Provide the [X, Y] coordinate of the cell's center where the given text is located.  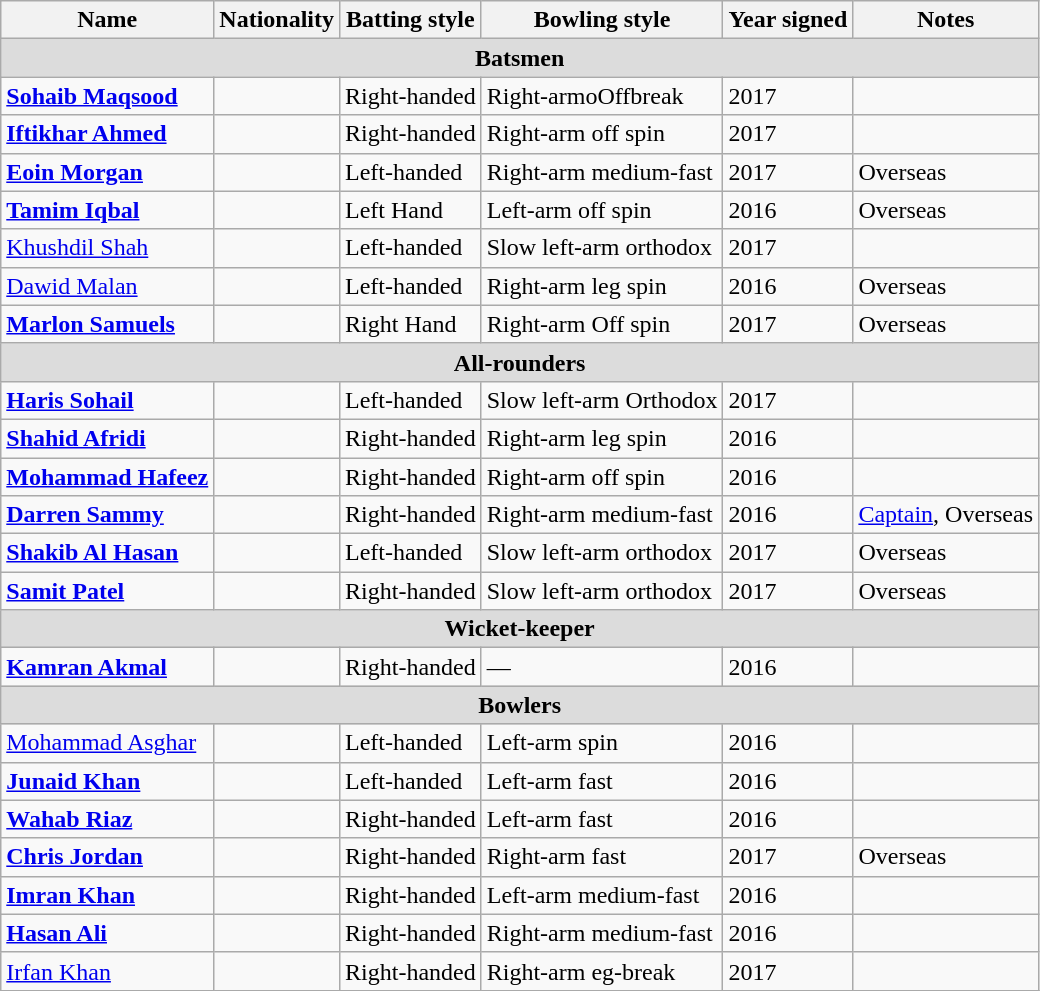
Eoin Morgan [108, 172]
Mohammad Hafeez [108, 477]
Nationality [277, 20]
Bowlers [520, 705]
Haris Sohail [108, 400]
Right-arm fast [602, 857]
Sohaib Maqsood [108, 96]
All-rounders [520, 362]
Right-armoOffbreak [602, 96]
Name [108, 20]
Right-arm Off spin [602, 324]
Left-arm medium-fast [602, 895]
Junaid Khan [108, 781]
Notes [946, 20]
Mohammad Asghar [108, 743]
Year signed [788, 20]
Shahid Afridi [108, 438]
Dawid Malan [108, 286]
Slow left-arm Orthodox [602, 400]
Darren Sammy [108, 515]
Marlon Samuels [108, 324]
Iftikhar Ahmed [108, 134]
Khushdil Shah [108, 248]
Batsmen [520, 58]
Shakib Al Hasan [108, 553]
Wicket-keeper [520, 629]
Bowling style [602, 20]
Batting style [411, 20]
Left-arm off spin [602, 210]
Right-arm eg-break [602, 971]
Hasan Ali [108, 933]
Samit Patel [108, 591]
Tamim Iqbal [108, 210]
Left-arm spin [602, 743]
Irfan Khan [108, 971]
— [602, 667]
Right Hand [411, 324]
Imran Khan [108, 895]
Wahab Riaz [108, 819]
Chris Jordan [108, 857]
Kamran Akmal [108, 667]
Left Hand [411, 210]
Captain, Overseas [946, 515]
